Return the (X, Y) coordinate for the center point of the cell that contains the specified text.  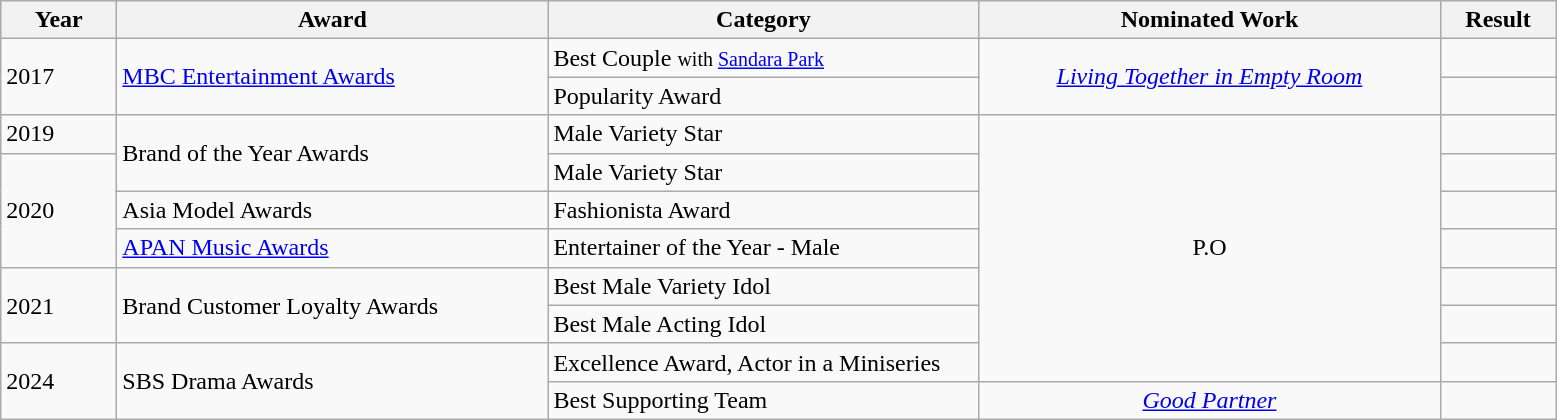
Best Supporting Team (764, 400)
Brand of the Year Awards (332, 153)
Best Male Acting Idol (764, 324)
2020 (59, 210)
Best Male Variety Idol (764, 286)
Year (59, 20)
Result (1498, 20)
Award (332, 20)
Living Together in Empty Room (1210, 77)
Brand Customer Loyalty Awards (332, 305)
2017 (59, 77)
2019 (59, 134)
APAN Music Awards (332, 248)
SBS Drama Awards (332, 381)
Entertainer of the Year - Male (764, 248)
Category (764, 20)
2021 (59, 305)
2024 (59, 381)
P.O (1210, 248)
Asia Model Awards (332, 210)
Fashionista Award (764, 210)
Nominated Work (1210, 20)
Good Partner (1210, 400)
Excellence Award, Actor in a Miniseries (764, 362)
Best Couple with Sandara Park (764, 58)
MBC Entertainment Awards (332, 77)
Popularity Award (764, 96)
